Search for the cell housing the specified text and yield its [x, y] center coordinate. 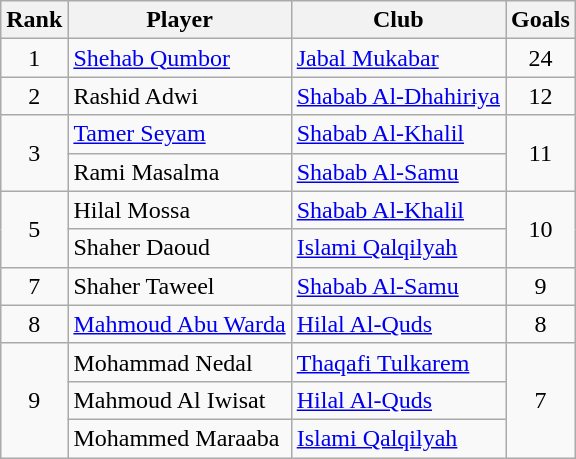
Mohammed Maraaba [180, 438]
5 [34, 229]
Shabab Al-Dhahiriya [398, 96]
3 [34, 153]
Player [180, 20]
Hilal Mossa [180, 210]
Mahmoud Abu Warda [180, 324]
Shaher Taweel [180, 286]
Tamer Seyam [180, 134]
24 [541, 58]
Goals [541, 20]
Thaqafi Tulkarem [398, 362]
12 [541, 96]
11 [541, 153]
Mahmoud Al Iwisat [180, 400]
Mohammad Nedal [180, 362]
Rami Masalma [180, 172]
Rank [34, 20]
Shehab Qumbor [180, 58]
Club [398, 20]
Jabal Mukabar [398, 58]
10 [541, 229]
Rashid Adwi [180, 96]
1 [34, 58]
Shaher Daoud [180, 248]
2 [34, 96]
